Extract the [x, y] coordinate from the center of the cell holding the provided text.  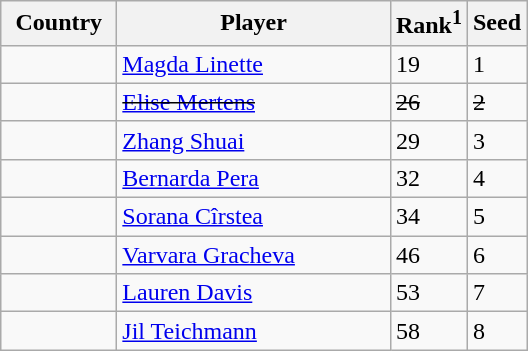
58 [428, 331]
Sorana Cîrstea [254, 217]
26 [428, 102]
Varvara Gracheva [254, 255]
46 [428, 255]
Country [59, 24]
2 [496, 102]
Magda Linette [254, 64]
1 [496, 64]
5 [496, 217]
Seed [496, 24]
19 [428, 64]
Player [254, 24]
29 [428, 140]
Bernarda Pera [254, 178]
4 [496, 178]
Jil Teichmann [254, 331]
8 [496, 331]
7 [496, 293]
6 [496, 255]
Lauren Davis [254, 293]
Rank1 [428, 24]
3 [496, 140]
32 [428, 178]
53 [428, 293]
34 [428, 217]
Zhang Shuai [254, 140]
Elise Mertens [254, 102]
